Output the (x, y) coordinate of the center of the cell containing the given text.  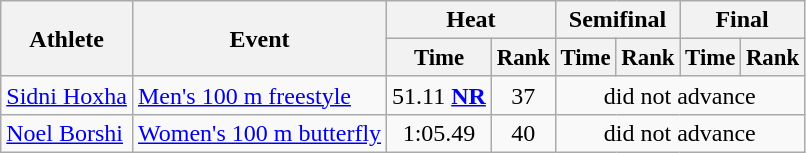
Noel Borshi (67, 133)
40 (523, 133)
Sidni Hoxha (67, 95)
Semifinal (618, 20)
37 (523, 95)
Final (742, 20)
Women's 100 m butterfly (259, 133)
1:05.49 (440, 133)
Heat (472, 20)
Men's 100 m freestyle (259, 95)
Event (259, 39)
Athlete (67, 39)
51.11 NR (440, 95)
